For the text-containing cell, return its midpoint in [X, Y] coordinate format. 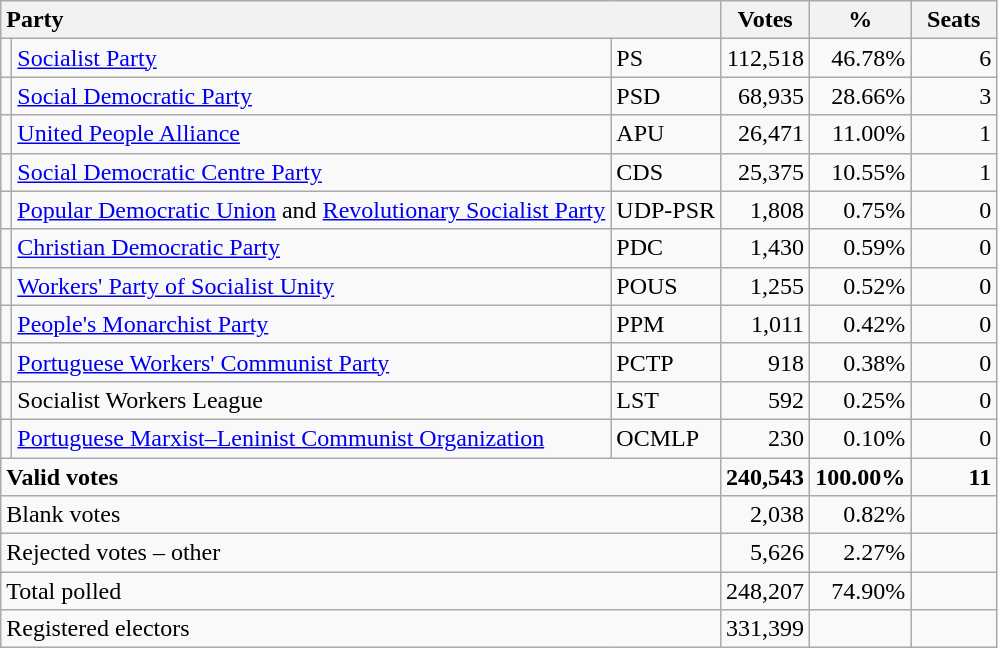
25,375 [766, 172]
Valid votes [361, 477]
0.59% [860, 248]
Blank votes [361, 515]
Social Democratic Party [312, 96]
3 [954, 96]
PS [666, 58]
United People Alliance [312, 134]
5,626 [766, 553]
Social Democratic Centre Party [312, 172]
Workers' Party of Socialist Unity [312, 286]
11.00% [860, 134]
6 [954, 58]
Party [361, 20]
% [860, 20]
PSD [666, 96]
Total polled [361, 591]
74.90% [860, 591]
2,038 [766, 515]
Portuguese Marxist–Leninist Communist Organization [312, 438]
230 [766, 438]
0.25% [860, 400]
APU [666, 134]
26,471 [766, 134]
0.75% [860, 210]
68,935 [766, 96]
PCTP [666, 362]
592 [766, 400]
POUS [666, 286]
1,255 [766, 286]
1,808 [766, 210]
331,399 [766, 629]
PDC [666, 248]
28.66% [860, 96]
Votes [766, 20]
112,518 [766, 58]
100.00% [860, 477]
46.78% [860, 58]
248,207 [766, 591]
LST [666, 400]
0.38% [860, 362]
Socialist Workers League [312, 400]
Christian Democratic Party [312, 248]
2.27% [860, 553]
918 [766, 362]
Registered electors [361, 629]
UDP-PSR [666, 210]
11 [954, 477]
0.42% [860, 324]
PPM [666, 324]
1,011 [766, 324]
Seats [954, 20]
10.55% [860, 172]
240,543 [766, 477]
0.10% [860, 438]
People's Monarchist Party [312, 324]
1,430 [766, 248]
0.52% [860, 286]
Popular Democratic Union and Revolutionary Socialist Party [312, 210]
0.82% [860, 515]
Portuguese Workers' Communist Party [312, 362]
CDS [666, 172]
OCMLP [666, 438]
Socialist Party [312, 58]
Rejected votes – other [361, 553]
